Return the [X, Y] coordinate for the center point of the cell that contains the specified text.  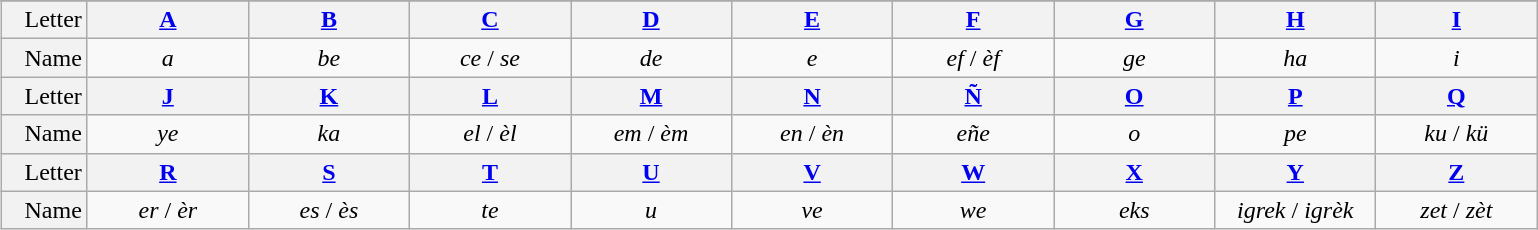
eñe [974, 134]
a [168, 58]
U [650, 172]
O [1134, 96]
igrek / igrèk [1296, 210]
ge [1134, 58]
G [1134, 20]
Z [1456, 172]
ku / kü [1456, 134]
we [974, 210]
ve [812, 210]
I [1456, 20]
H [1296, 20]
zet / zèt [1456, 210]
el / èl [490, 134]
R [168, 172]
J [168, 96]
ef / èf [974, 58]
L [490, 96]
V [812, 172]
u [650, 210]
Y [1296, 172]
K [328, 96]
D [650, 20]
N [812, 96]
ye [168, 134]
ka [328, 134]
C [490, 20]
Q [1456, 96]
A [168, 20]
be [328, 58]
W [974, 172]
P [1296, 96]
en / èn [812, 134]
Ñ [974, 96]
es / ès [328, 210]
F [974, 20]
e [812, 58]
eks [1134, 210]
o [1134, 134]
X [1134, 172]
E [812, 20]
de [650, 58]
pe [1296, 134]
ha [1296, 58]
M [650, 96]
S [328, 172]
T [490, 172]
em / èm [650, 134]
er / èr [168, 210]
i [1456, 58]
B [328, 20]
ce / se [490, 58]
te [490, 210]
